Pinpoint the cell where the given text exists, returning its (X, Y) midpoint coordinate. 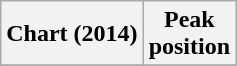
Chart (2014) (72, 34)
Peakposition (189, 34)
